Pinpoint the cell where the given text exists, returning its (X, Y) midpoint coordinate. 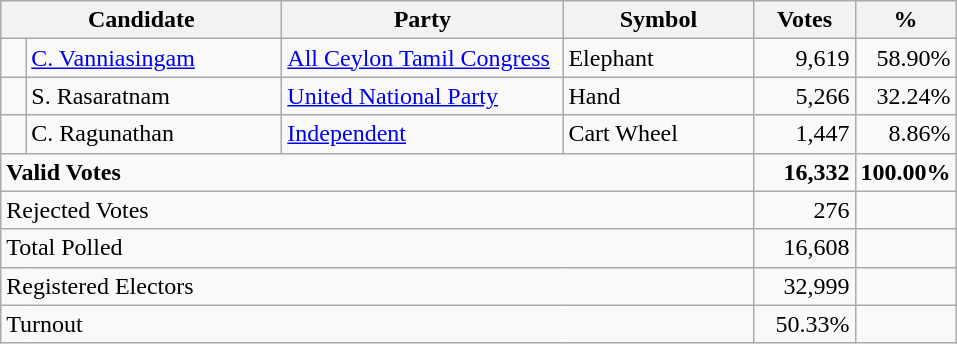
100.00% (906, 172)
% (906, 20)
Turnout (378, 324)
United National Party (422, 96)
Registered Electors (378, 286)
9,619 (804, 58)
58.90% (906, 58)
5,266 (804, 96)
16,608 (804, 248)
C. Vanniasingam (154, 58)
16,332 (804, 172)
276 (804, 210)
Hand (658, 96)
Rejected Votes (378, 210)
32.24% (906, 96)
1,447 (804, 134)
Independent (422, 134)
Valid Votes (378, 172)
Candidate (142, 20)
Elephant (658, 58)
S. Rasaratnam (154, 96)
Total Polled (378, 248)
Cart Wheel (658, 134)
C. Ragunathan (154, 134)
Symbol (658, 20)
50.33% (804, 324)
All Ceylon Tamil Congress (422, 58)
Party (422, 20)
Votes (804, 20)
8.86% (906, 134)
32,999 (804, 286)
